Return the (x, y) coordinate for the center point of the cell that contains the specified text.  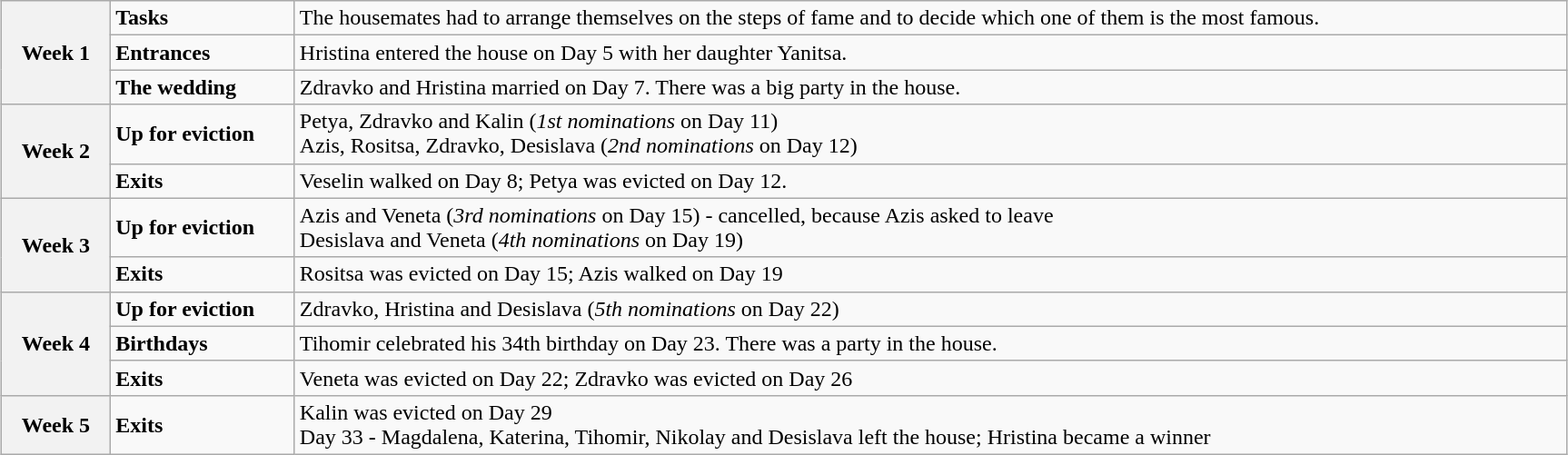
Azis and Veneta (3rd nominations on Day 15) - cancelled, because Azis asked to leaveDesislava and Veneta (4th nominations on Day 19) (930, 227)
Kalin was evicted on Day 29Day 33 - Magdalena, Katerina, Tihomir, Nikolay and Desislava left the house; Hristina became a winner (930, 425)
Petya, Zdravko and Kalin (1st nominations on Day 11)Azis, Rositsa, Zdravko, Desislava (2nd nominations on Day 12) (930, 134)
Week 4 (56, 343)
Rositsa was evicted on Day 15; Azis walked on Day 19 (930, 274)
Tasks (203, 18)
Entrances (203, 53)
Week 1 (56, 53)
Zdravko, Hristina and Desislava (5th nominations on Day 22) (930, 309)
Veselin walked on Day 8; Petya was evicted on Day 12. (930, 181)
Birthdays (203, 343)
Week 3 (56, 245)
The housemates had to arrange themselves on the steps of fame and to decide which one of them is the most famous. (930, 18)
Veneta was evicted on Day 22; Zdravko was evicted on Day 26 (930, 378)
Tihomir celebrated his 34th birthday on Day 23. There was a party in the house. (930, 343)
Week 2 (56, 151)
Week 5 (56, 425)
Hristina entered the house on Day 5 with her daughter Yanitsa. (930, 53)
The wedding (203, 87)
Zdravko and Hristina married on Day 7. There was a big party in the house. (930, 87)
